Return the (X, Y) coordinate for the center point of the cell that contains the specified text.  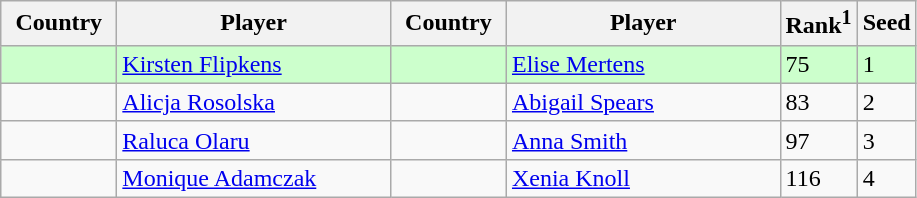
3 (886, 140)
Raluca Olaru (254, 140)
Abigail Spears (643, 102)
116 (818, 178)
Monique Adamczak (254, 178)
Anna Smith (643, 140)
Rank1 (818, 24)
4 (886, 178)
Elise Mertens (643, 64)
2 (886, 102)
97 (818, 140)
Seed (886, 24)
1 (886, 64)
Kirsten Flipkens (254, 64)
Alicja Rosolska (254, 102)
75 (818, 64)
Xenia Knoll (643, 178)
83 (818, 102)
